Pinpoint the cell where the given text exists, returning its [x, y] midpoint coordinate. 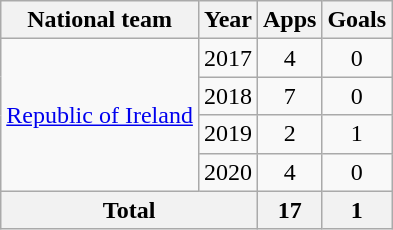
2020 [228, 172]
2019 [228, 134]
Goals [357, 20]
2017 [228, 58]
7 [289, 96]
Total [130, 210]
Republic of Ireland [100, 115]
2 [289, 134]
Year [228, 20]
17 [289, 210]
National team [100, 20]
Apps [289, 20]
2018 [228, 96]
